Scan for the cell matching the given text and deliver its (x, y) coordinate at center. 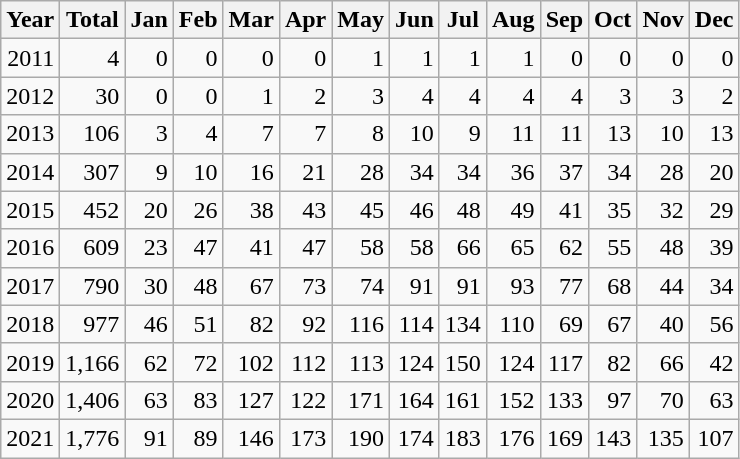
102 (251, 362)
127 (251, 400)
152 (513, 400)
97 (613, 400)
29 (714, 210)
609 (92, 248)
117 (564, 362)
65 (513, 248)
83 (198, 400)
150 (462, 362)
56 (714, 324)
173 (305, 438)
70 (663, 400)
49 (513, 210)
977 (92, 324)
134 (462, 324)
69 (564, 324)
2017 (30, 286)
77 (564, 286)
26 (198, 210)
40 (663, 324)
1,406 (92, 400)
Jul (462, 20)
2019 (30, 362)
Total (92, 20)
93 (513, 286)
Dec (714, 20)
89 (198, 438)
307 (92, 172)
37 (564, 172)
133 (564, 400)
74 (361, 286)
183 (462, 438)
38 (251, 210)
2018 (30, 324)
73 (305, 286)
1,166 (92, 362)
42 (714, 362)
1,776 (92, 438)
2014 (30, 172)
Year (30, 20)
171 (361, 400)
21 (305, 172)
114 (415, 324)
2021 (30, 438)
190 (361, 438)
92 (305, 324)
45 (361, 210)
174 (415, 438)
Jan (149, 20)
161 (462, 400)
2016 (30, 248)
110 (513, 324)
43 (305, 210)
23 (149, 248)
112 (305, 362)
39 (714, 248)
35 (613, 210)
Mar (251, 20)
May (361, 20)
Sep (564, 20)
164 (415, 400)
169 (564, 438)
113 (361, 362)
106 (92, 134)
452 (92, 210)
Feb (198, 20)
2015 (30, 210)
2020 (30, 400)
68 (613, 286)
Jun (415, 20)
8 (361, 134)
72 (198, 362)
107 (714, 438)
Oct (613, 20)
2012 (30, 96)
790 (92, 286)
44 (663, 286)
16 (251, 172)
36 (513, 172)
176 (513, 438)
2013 (30, 134)
116 (361, 324)
32 (663, 210)
146 (251, 438)
135 (663, 438)
51 (198, 324)
Aug (513, 20)
55 (613, 248)
Nov (663, 20)
Apr (305, 20)
122 (305, 400)
143 (613, 438)
2011 (30, 58)
